Pinpoint the cell where the given text exists, returning its (x, y) midpoint coordinate. 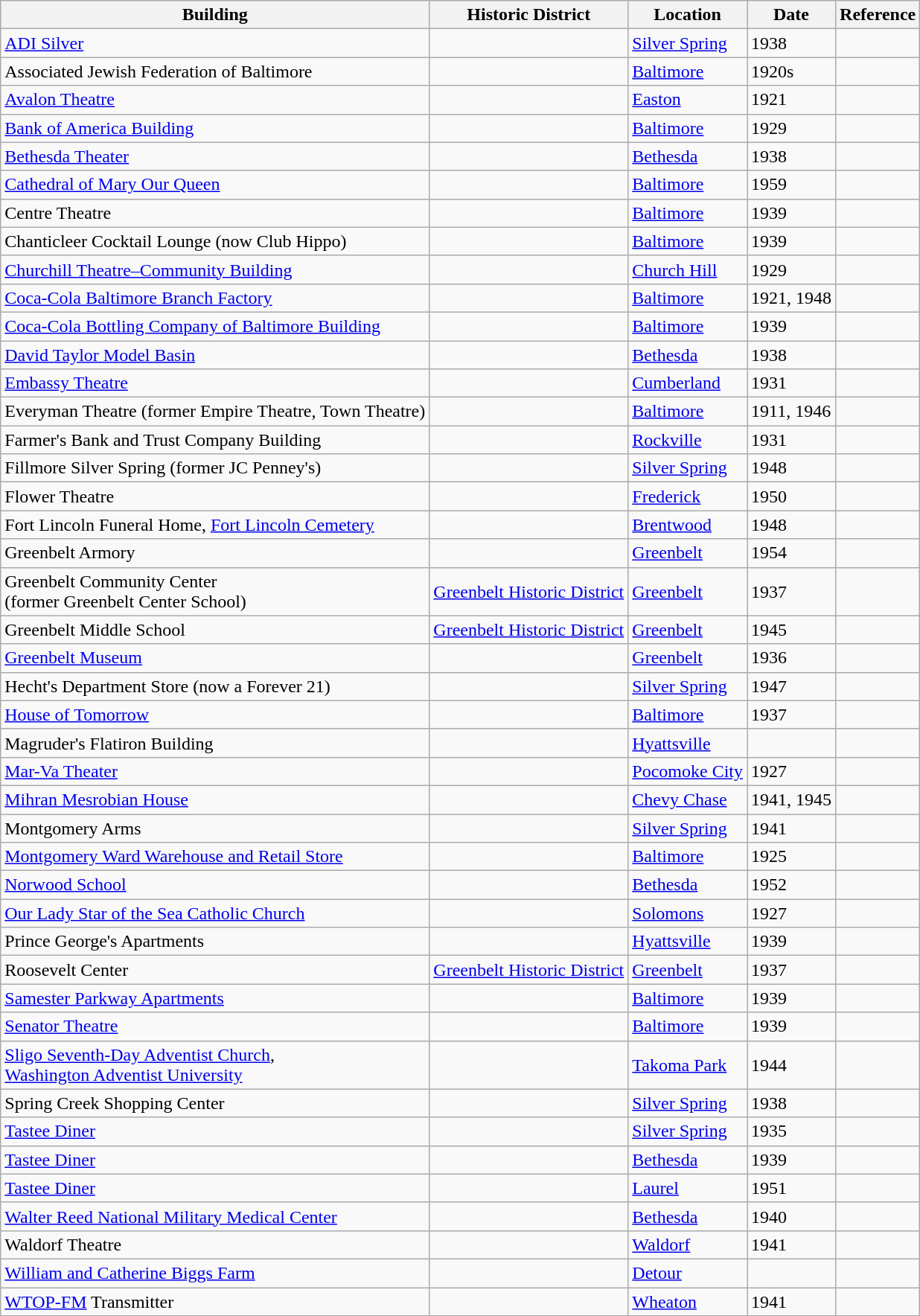
Pocomoke City (688, 771)
Church Hill (688, 269)
ADI Silver (215, 43)
1920s (792, 71)
Coca-Cola Bottling Company of Baltimore Building (215, 326)
Spring Creek Shopping Center (215, 1103)
1954 (792, 553)
Flower Theatre (215, 496)
House of Tomorrow (215, 715)
1950 (792, 496)
Hecht's Department Store (now a Forever 21) (215, 686)
1941, 1945 (792, 799)
Farmer's Bank and Trust Company Building (215, 440)
Takoma Park (688, 1064)
1959 (792, 185)
Chevy Chase (688, 799)
1947 (792, 686)
1936 (792, 658)
Our Lady Star of the Sea Catholic Church (215, 913)
Fort Lincoln Funeral Home, Fort Lincoln Cemetery (215, 525)
Bethesda Theater (215, 156)
Detour (688, 1273)
Samester Parkway Apartments (215, 998)
Fillmore Silver Spring (former JC Penney's) (215, 468)
1921, 1948 (792, 298)
William and Catherine Biggs Farm (215, 1273)
Waldorf (688, 1245)
1944 (792, 1064)
Rockville (688, 440)
Greenbelt Middle School (215, 630)
1921 (792, 100)
1925 (792, 857)
Greenbelt Armory (215, 553)
Waldorf Theatre (215, 1245)
Mar-Va Theater (215, 771)
Chanticleer Cocktail Lounge (now Club Hippo) (215, 241)
Location (688, 15)
Everyman Theatre (former Empire Theatre, Town Theatre) (215, 412)
Embassy Theatre (215, 383)
Date (792, 15)
1935 (792, 1131)
Avalon Theatre (215, 100)
Bank of America Building (215, 128)
Laurel (688, 1188)
Historic District (528, 15)
Building (215, 15)
Roosevelt Center (215, 970)
Frederick (688, 496)
1945 (792, 630)
Montgomery Arms (215, 828)
Wheaton (688, 1302)
Associated Jewish Federation of Baltimore (215, 71)
Churchill Theatre–Community Building (215, 269)
Cathedral of Mary Our Queen (215, 185)
Magruder's Flatiron Building (215, 743)
Prince George's Apartments (215, 942)
Greenbelt Museum (215, 658)
Norwood School (215, 885)
Senator Theatre (215, 1026)
Reference (878, 15)
Centre Theatre (215, 213)
1911, 1946 (792, 412)
Solomons (688, 913)
1952 (792, 885)
Mihran Mesrobian House (215, 799)
Walter Reed National Military Medical Center (215, 1216)
WTOP-FM Transmitter (215, 1302)
Greenbelt Community Center(former Greenbelt Center School) (215, 591)
Sligo Seventh-Day Adventist Church,Washington Adventist University (215, 1064)
Coca-Cola Baltimore Branch Factory (215, 298)
Easton (688, 100)
David Taylor Model Basin (215, 355)
Cumberland (688, 383)
Brentwood (688, 525)
1940 (792, 1216)
1951 (792, 1188)
Montgomery Ward Warehouse and Retail Store (215, 857)
